Capture the cell that displays the provided text and extract its (X, Y) central coordinate. 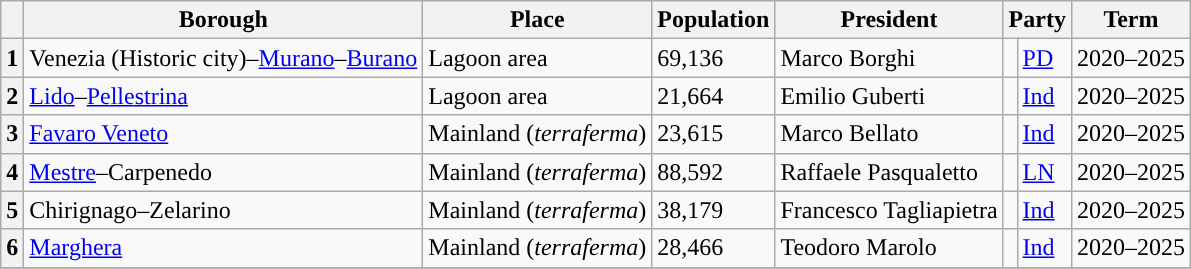
Marco Borghi (889, 58)
88,592 (714, 172)
Marco Bellato (889, 134)
Lido–Pellestrina (224, 96)
President (889, 20)
28,466 (714, 248)
Venezia (Historic city)–Murano–Burano (224, 58)
Marghera (224, 248)
Population (714, 20)
1 (12, 58)
23,615 (714, 134)
21,664 (714, 96)
Emilio Guberti (889, 96)
Chirignago–Zelarino (224, 210)
38,179 (714, 210)
LN (1044, 172)
Raffaele Pasqualetto (889, 172)
2 (12, 96)
PD (1044, 58)
4 (12, 172)
Place (538, 20)
3 (12, 134)
Favaro Veneto (224, 134)
Mestre–Carpenedo (224, 172)
Borough (224, 20)
Francesco Tagliapietra (889, 210)
Term (1130, 20)
Teodoro Marolo (889, 248)
5 (12, 210)
6 (12, 248)
69,136 (714, 58)
Party (1037, 20)
